Pinpoint the cell where the given text exists, returning its [x, y] midpoint coordinate. 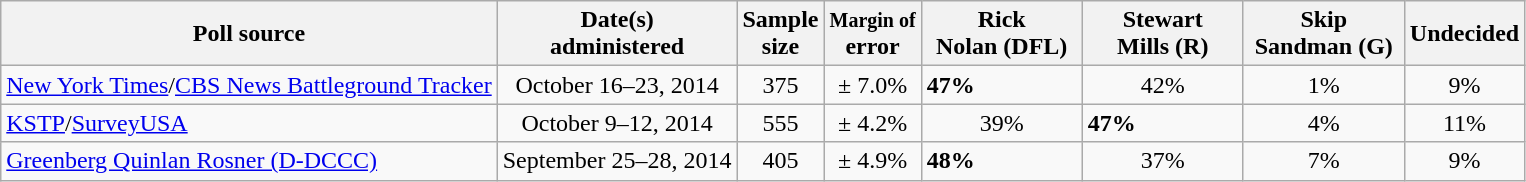
37% [1162, 161]
11% [1464, 123]
KSTP/SurveyUSA [249, 123]
Undecided [1464, 34]
555 [780, 123]
October 9–12, 2014 [617, 123]
1% [1324, 85]
4% [1324, 123]
405 [780, 161]
39% [1002, 123]
48% [1002, 161]
Date(s)administered [617, 34]
375 [780, 85]
Poll source [249, 34]
± 4.9% [872, 161]
± 4.2% [872, 123]
Greenberg Quinlan Rosner (D-DCCC) [249, 161]
7% [1324, 161]
Samplesize [780, 34]
Margin oferror [872, 34]
SkipSandman (G) [1324, 34]
October 16–23, 2014 [617, 85]
RickNolan (DFL) [1002, 34]
New York Times/CBS News Battleground Tracker [249, 85]
± 7.0% [872, 85]
42% [1162, 85]
September 25–28, 2014 [617, 161]
StewartMills (R) [1162, 34]
